Determine the (X, Y) coordinate at the center of the cell enclosing the given text.  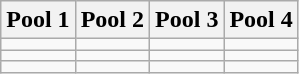
Pool 4 (261, 20)
Pool 1 (38, 20)
Pool 3 (187, 20)
Pool 2 (112, 20)
